Detect which cell encompasses the target text, then output its [x, y] center coordinate. 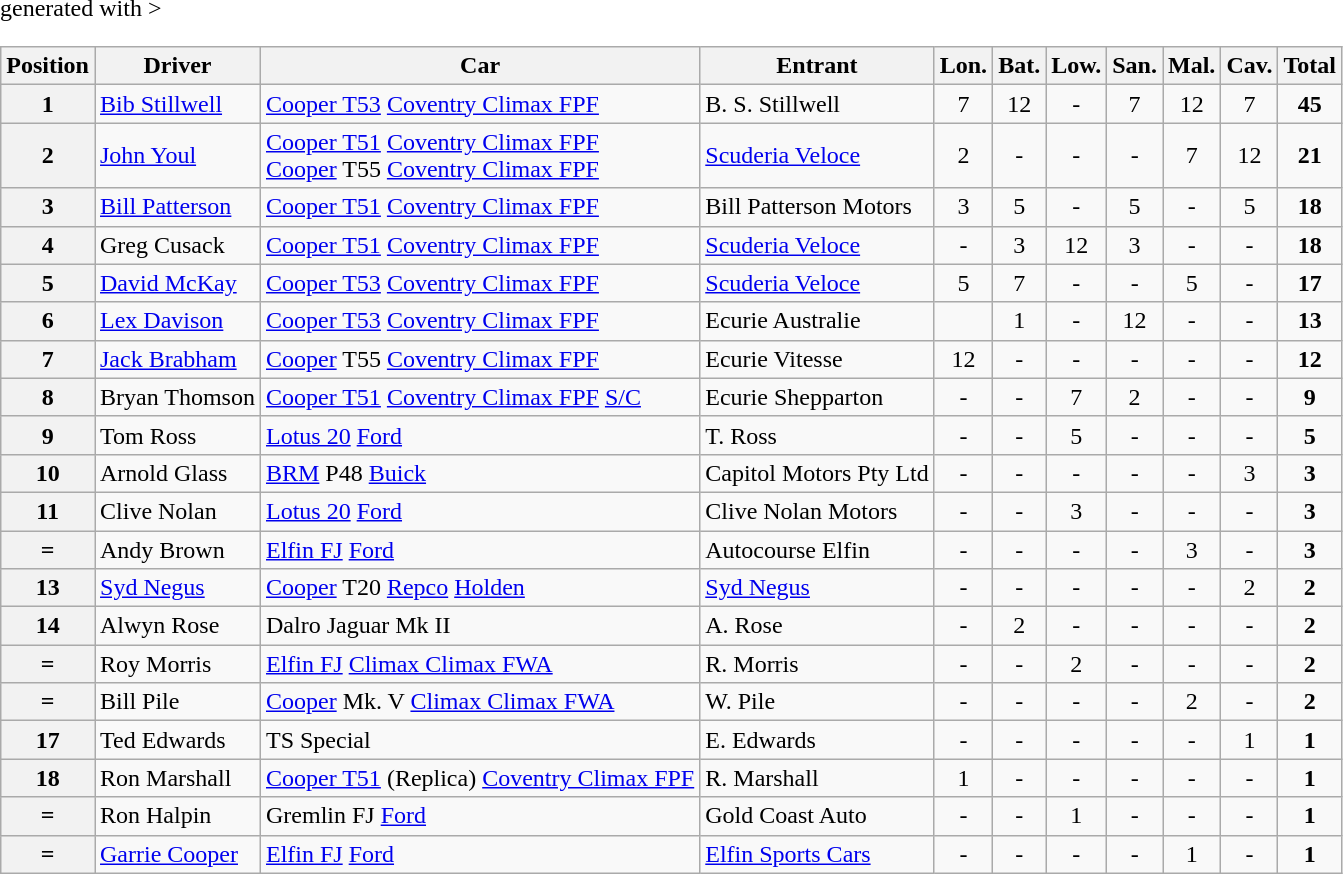
Car [480, 66]
Bryan Thomson [177, 397]
Ecurie Vitesse [817, 359]
Bill Pile [177, 702]
Andy Brown [177, 549]
Greg Cusack [177, 245]
San. [1135, 66]
Arnold Glass [177, 473]
Ecurie Australie [817, 321]
Ecurie Shepparton [817, 397]
Bat. [1020, 66]
BRM P48 Buick [480, 473]
11 [48, 511]
Bill Patterson [177, 207]
Total [1310, 66]
Gremlin FJ Ford [480, 816]
Jack Brabham [177, 359]
John Youl [177, 156]
Mal. [1191, 66]
E. Edwards [817, 740]
Tom Ross [177, 435]
T. Ross [817, 435]
21 [1310, 156]
R. Marshall [817, 778]
Autocourse Elfin [817, 549]
6 [48, 321]
Garrie Cooper [177, 854]
Cooper T51 Coventry Climax FPFCooper T55 Coventry Climax FPF [480, 156]
Elfin FJ Climax Climax FWA [480, 664]
10 [48, 473]
Clive Nolan [177, 511]
Ted Edwards [177, 740]
Bib Stillwell [177, 104]
Low. [1076, 66]
Cooper Mk. V Climax Climax FWA [480, 702]
Cooper T51 Coventry Climax FPF S/C [480, 397]
R. Morris [817, 664]
45 [1310, 104]
Gold Coast Auto [817, 816]
Lon. [963, 66]
Cooper T20 Repco Holden [480, 588]
Ron Halpin [177, 816]
Dalro Jaguar Mk II [480, 626]
Entrant [817, 66]
B. S. Stillwell [817, 104]
Clive Nolan Motors [817, 511]
Elfin Sports Cars [817, 854]
Cav. [1250, 66]
Bill Patterson Motors [817, 207]
Cooper T51 (Replica) Coventry Climax FPF [480, 778]
Roy Morris [177, 664]
Alwyn Rose [177, 626]
David McKay [177, 283]
Cooper T55 Coventry Climax FPF [480, 359]
Position [48, 66]
4 [48, 245]
Capitol Motors Pty Ltd [817, 473]
Lex Davison [177, 321]
A. Rose [817, 626]
TS Special [480, 740]
Ron Marshall [177, 778]
Driver [177, 66]
14 [48, 626]
8 [48, 397]
W. Pile [817, 702]
